Identify which cell holds the provided text, then report its [x, y] central coordinate. 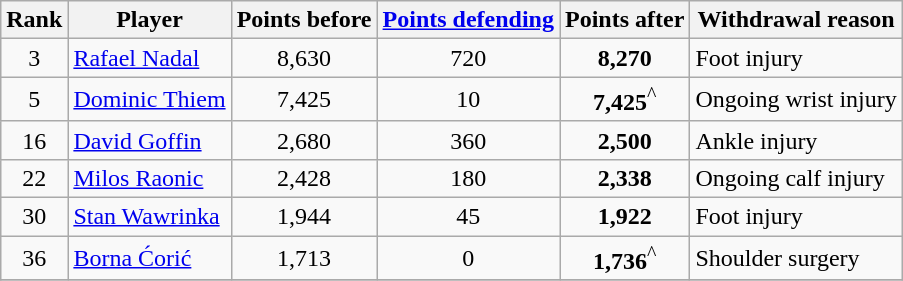
0 [468, 258]
Rafael Nadal [150, 58]
22 [34, 178]
360 [468, 140]
Ongoing wrist injury [796, 100]
Ankle injury [796, 140]
Stan Wawrinka [150, 217]
8,630 [304, 58]
Shoulder surgery [796, 258]
David Goffin [150, 140]
10 [468, 100]
1,944 [304, 217]
8,270 [625, 58]
Dominic Thiem [150, 100]
1,736^ [625, 258]
1,922 [625, 217]
Milos Raonic [150, 178]
1,713 [304, 258]
3 [34, 58]
45 [468, 217]
Withdrawal reason [796, 20]
Points defending [468, 20]
2,680 [304, 140]
16 [34, 140]
Ongoing calf injury [796, 178]
5 [34, 100]
Rank [34, 20]
36 [34, 258]
2,500 [625, 140]
Borna Ćorić [150, 258]
2,428 [304, 178]
720 [468, 58]
2,338 [625, 178]
7,425 [304, 100]
Points before [304, 20]
Points after [625, 20]
180 [468, 178]
Player [150, 20]
30 [34, 217]
7,425^ [625, 100]
